Provide the [x, y] coordinate of the cell's center where the given text is located.  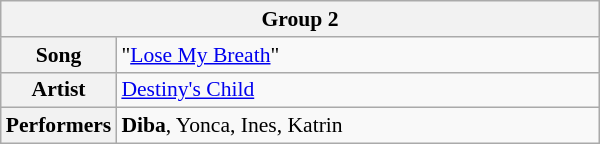
Destiny's Child [358, 90]
Performers [59, 126]
Diba, Yonca, Ines, Katrin [358, 126]
"Lose My Breath" [358, 55]
Artist [59, 90]
Song [59, 55]
Group 2 [300, 19]
